Identify which cell holds the provided text, then report its (x, y) central coordinate. 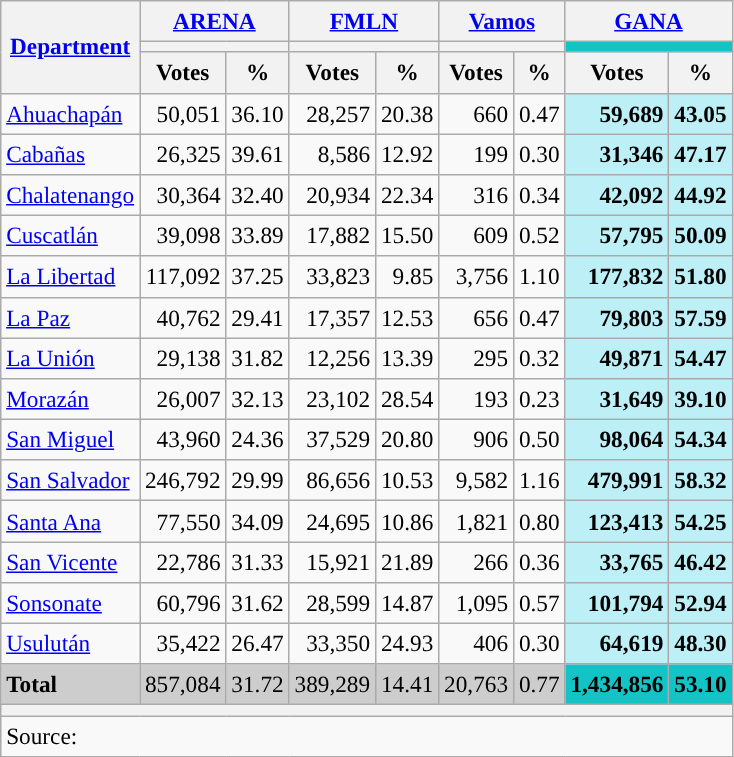
28.54 (408, 398)
8,586 (332, 154)
34.09 (258, 520)
32.13 (258, 398)
54.47 (700, 358)
24.36 (258, 440)
54.25 (700, 520)
Santa Ana (70, 520)
50.09 (700, 236)
10.86 (408, 520)
0.34 (539, 194)
33,823 (332, 276)
24,695 (332, 520)
1.10 (539, 276)
31.72 (258, 684)
389,289 (332, 684)
123,413 (617, 520)
39.10 (700, 398)
58.32 (700, 480)
0.32 (539, 358)
39,098 (183, 236)
857,084 (183, 684)
Chalatenango (70, 194)
1,821 (476, 520)
316 (476, 194)
1,095 (476, 602)
22,786 (183, 562)
0.23 (539, 398)
101,794 (617, 602)
Usulután (70, 644)
59,689 (617, 114)
31.33 (258, 562)
33,350 (332, 644)
31,346 (617, 154)
San Salvador (70, 480)
177,832 (617, 276)
86,656 (332, 480)
3,756 (476, 276)
28,257 (332, 114)
12.92 (408, 154)
37.25 (258, 276)
1.16 (539, 480)
0.77 (539, 684)
15,921 (332, 562)
406 (476, 644)
17,882 (332, 236)
9.85 (408, 276)
14.87 (408, 602)
La Paz (70, 318)
10.53 (408, 480)
23,102 (332, 398)
266 (476, 562)
50,051 (183, 114)
64,619 (617, 644)
Morazán (70, 398)
Source: (366, 736)
San Vicente (70, 562)
39.61 (258, 154)
29.41 (258, 318)
117,092 (183, 276)
13.39 (408, 358)
35,422 (183, 644)
Cabañas (70, 154)
Department (70, 46)
17,357 (332, 318)
GANA (648, 20)
12.53 (408, 318)
906 (476, 440)
193 (476, 398)
54.34 (700, 440)
60,796 (183, 602)
47.17 (700, 154)
479,991 (617, 480)
12,256 (332, 358)
Ahuachapán (70, 114)
43.05 (700, 114)
33.89 (258, 236)
36.10 (258, 114)
33,765 (617, 562)
Sonsonate (70, 602)
0.36 (539, 562)
31,649 (617, 398)
La Libertad (70, 276)
15.50 (408, 236)
30,364 (183, 194)
49,871 (617, 358)
31.82 (258, 358)
26,325 (183, 154)
La Unión (70, 358)
22.34 (408, 194)
ARENA (215, 20)
14.41 (408, 684)
42,092 (617, 194)
44.92 (700, 194)
20.80 (408, 440)
29,138 (183, 358)
0.52 (539, 236)
26.47 (258, 644)
29.99 (258, 480)
32.40 (258, 194)
1,434,856 (617, 684)
295 (476, 358)
20.38 (408, 114)
28,599 (332, 602)
48.30 (700, 644)
24.93 (408, 644)
199 (476, 154)
San Miguel (70, 440)
37,529 (332, 440)
57.59 (700, 318)
0.50 (539, 440)
98,064 (617, 440)
246,792 (183, 480)
51.80 (700, 276)
Cuscatlán (70, 236)
26,007 (183, 398)
20,934 (332, 194)
40,762 (183, 318)
31.62 (258, 602)
0.80 (539, 520)
Vamos (502, 20)
656 (476, 318)
20,763 (476, 684)
57,795 (617, 236)
9,582 (476, 480)
Total (70, 684)
660 (476, 114)
609 (476, 236)
43,960 (183, 440)
79,803 (617, 318)
0.57 (539, 602)
77,550 (183, 520)
52.94 (700, 602)
46.42 (700, 562)
53.10 (700, 684)
21.89 (408, 562)
FMLN (364, 20)
